Provide the (x, y) coordinate of the cell's center where the given text is located.  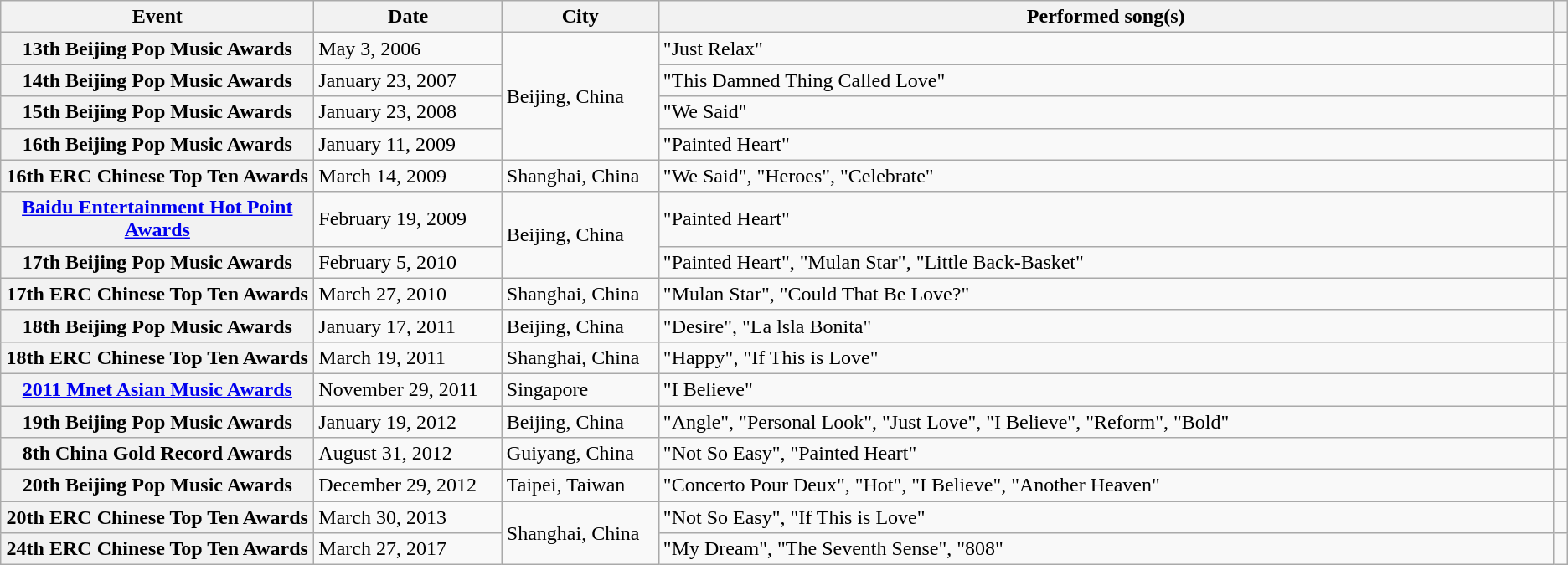
March 14, 2009 (408, 176)
"My Dream", "The Seventh Sense", "808" (1106, 549)
Singapore (580, 389)
February 5, 2010 (408, 262)
"Painted Heart", "Mulan Star", "Little Back-Basket" (1106, 262)
14th Beijing Pop Music Awards (157, 80)
March 27, 2010 (408, 294)
Date (408, 17)
Baidu Entertainment Hot Point Awards (157, 219)
"Desire", "La lsla Bonita" (1106, 326)
"We Said" (1106, 112)
18th ERC Chinese Top Ten Awards (157, 357)
"Concerto Pour Deux", "Hot", "I Believe", "Another Heaven" (1106, 485)
August 31, 2012 (408, 454)
Event (157, 17)
May 3, 2006 (408, 49)
"We Said", "Heroes", "Celebrate" (1106, 176)
17th Beijing Pop Music Awards (157, 262)
January 19, 2012 (408, 421)
24th ERC Chinese Top Ten Awards (157, 549)
February 19, 2009 (408, 219)
"This Damned Thing Called Love" (1106, 80)
16th Beijing Pop Music Awards (157, 144)
"Not So Easy", "Painted Heart" (1106, 454)
March 30, 2013 (408, 517)
March 19, 2011 (408, 357)
March 27, 2017 (408, 549)
January 23, 2008 (408, 112)
City (580, 17)
"Not So Easy", "If This is Love" (1106, 517)
16th ERC Chinese Top Ten Awards (157, 176)
19th Beijing Pop Music Awards (157, 421)
"Mulan Star", "Could That Be Love?" (1106, 294)
"I Believe" (1106, 389)
"Just Relax" (1106, 49)
15th Beijing Pop Music Awards (157, 112)
20th ERC Chinese Top Ten Awards (157, 517)
13th Beijing Pop Music Awards (157, 49)
December 29, 2012 (408, 485)
January 17, 2011 (408, 326)
Guiyang, China (580, 454)
Performed song(s) (1106, 17)
November 29, 2011 (408, 389)
January 11, 2009 (408, 144)
8th China Gold Record Awards (157, 454)
"Angle", "Personal Look", "Just Love", "I Believe", "Reform", "Bold" (1106, 421)
"Happy", "If This is Love" (1106, 357)
20th Beijing Pop Music Awards (157, 485)
17th ERC Chinese Top Ten Awards (157, 294)
18th Beijing Pop Music Awards (157, 326)
Taipei, Taiwan (580, 485)
2011 Mnet Asian Music Awards (157, 389)
January 23, 2007 (408, 80)
